Scan for the cell matching the given text and deliver its (x, y) coordinate at center. 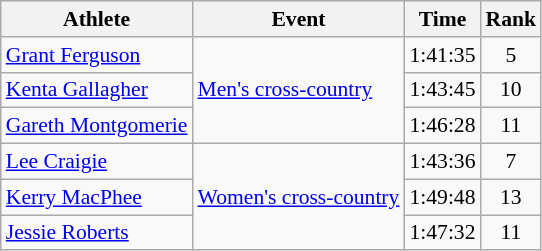
Lee Craigie (97, 162)
Gareth Montgomerie (97, 126)
Men's cross-country (299, 90)
1:41:35 (442, 55)
1:47:32 (442, 233)
1:49:48 (442, 197)
Kerry MacPhee (97, 197)
Time (442, 19)
1:46:28 (442, 126)
Rank (512, 19)
13 (512, 197)
Women's cross-country (299, 198)
1:43:45 (442, 90)
Athlete (97, 19)
1:43:36 (442, 162)
Kenta Gallagher (97, 90)
Grant Ferguson (97, 55)
10 (512, 90)
Jessie Roberts (97, 233)
Event (299, 19)
7 (512, 162)
5 (512, 55)
